Scan for the cell matching the given text and deliver its (X, Y) coordinate at center. 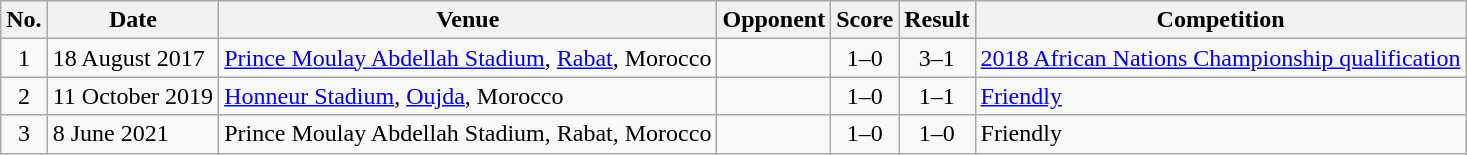
Opponent (774, 20)
Venue (468, 20)
11 October 2019 (132, 96)
Date (132, 20)
Competition (1220, 20)
No. (24, 20)
Score (865, 20)
Result (937, 20)
8 June 2021 (132, 134)
2 (24, 96)
3–1 (937, 58)
1 (24, 58)
2018 African Nations Championship qualification (1220, 58)
1–1 (937, 96)
18 August 2017 (132, 58)
3 (24, 134)
Honneur Stadium, Oujda, Morocco (468, 96)
